Return (X, Y) of the center of cell containing provided text 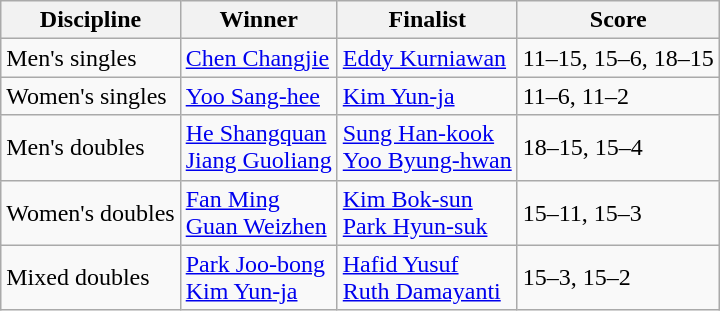
Women's doubles (90, 212)
Men's doubles (90, 148)
Score (618, 20)
Chen Changjie (258, 58)
Sung Han-kook Yoo Byung-hwan (427, 148)
18–15, 15–4 (618, 148)
Eddy Kurniawan (427, 58)
Finalist (427, 20)
Kim Bok-sun Park Hyun-suk (427, 212)
15–3, 15–2 (618, 278)
Park Joo-bong Kim Yun-ja (258, 278)
Yoo Sang-hee (258, 96)
Kim Yun-ja (427, 96)
Hafid Yusuf Ruth Damayanti (427, 278)
Winner (258, 20)
11–15, 15–6, 18–15 (618, 58)
15–11, 15–3 (618, 212)
Mixed doubles (90, 278)
Discipline (90, 20)
Women's singles (90, 96)
He Shangquan Jiang Guoliang (258, 148)
11–6, 11–2 (618, 96)
Men's singles (90, 58)
Fan Ming Guan Weizhen (258, 212)
